Pinpoint the cell where the given text exists, returning its [x, y] midpoint coordinate. 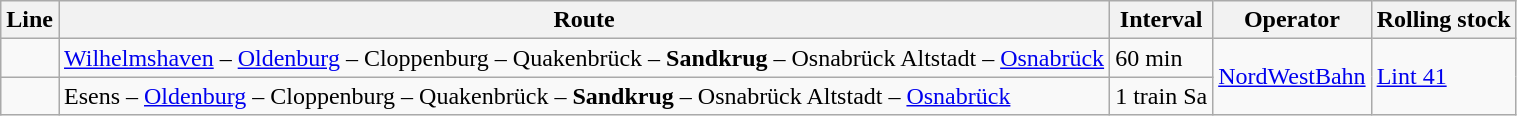
Operator [1292, 20]
Interval [1162, 20]
NordWestBahn [1292, 77]
Wilhelmshaven – Oldenburg – Cloppenburg – Quakenbrück – Sandkrug – Osnabrück Altstadt – Osnabrück [584, 58]
Esens – Oldenburg – Cloppenburg – Quakenbrück – Sandkrug – Osnabrück Altstadt – Osnabrück [584, 96]
60 min [1162, 58]
Rolling stock [1444, 20]
Line [30, 20]
Lint 41 [1444, 77]
1 train Sa [1162, 96]
Route [584, 20]
